Determine the [X, Y] coordinate at the center of the cell enclosing the given text.  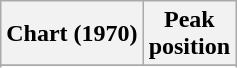
Chart (1970) [72, 34]
Peakposition [189, 34]
